Detect which cell encompasses the target text, then output its [X, Y] center coordinate. 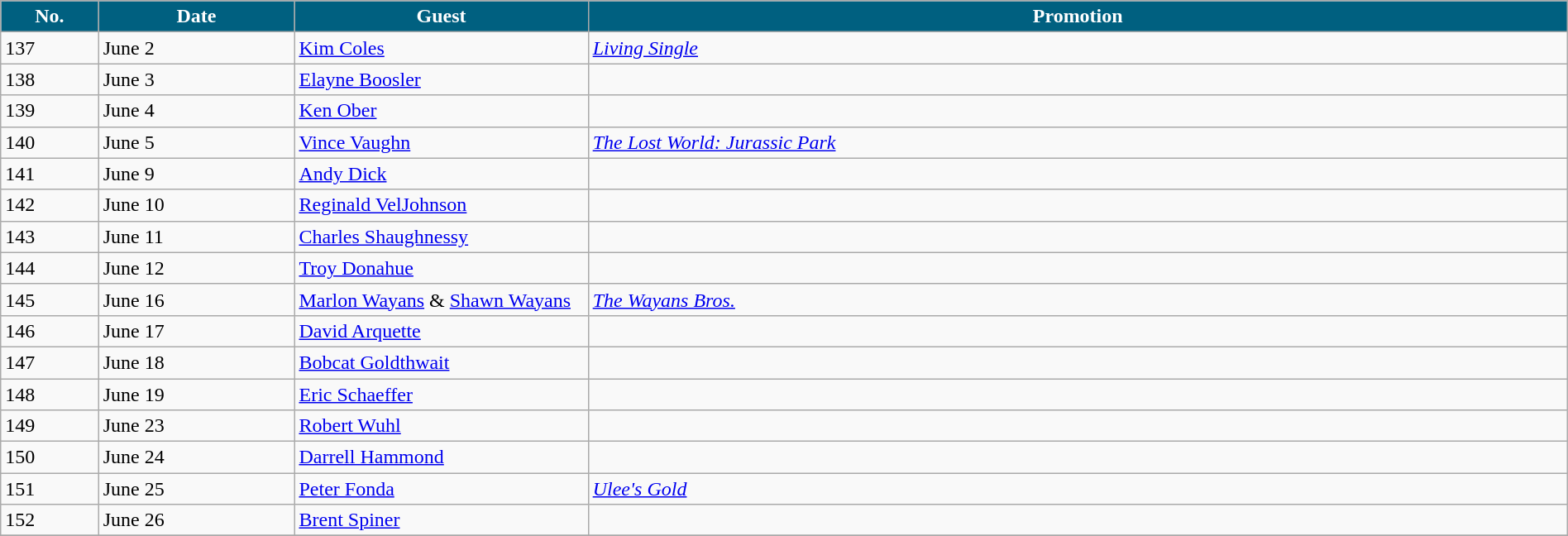
Eric Schaeffer [442, 395]
Ken Ober [442, 111]
June 4 [197, 111]
June 3 [197, 79]
No. [50, 17]
June 2 [197, 48]
Robert Wuhl [442, 426]
Reginald VelJohnson [442, 205]
Ulee's Gold [1078, 489]
June 9 [197, 174]
149 [50, 426]
Peter Fonda [442, 489]
140 [50, 142]
138 [50, 79]
142 [50, 205]
June 23 [197, 426]
Andy Dick [442, 174]
June 24 [197, 457]
June 26 [197, 520]
Troy Donahue [442, 268]
June 25 [197, 489]
Kim Coles [442, 48]
Living Single [1078, 48]
Marlon Wayans & Shawn Wayans [442, 299]
137 [50, 48]
Date [197, 17]
152 [50, 520]
June 16 [197, 299]
Guest [442, 17]
The Lost World: Jurassic Park [1078, 142]
Darrell Hammond [442, 457]
Elayne Boosler [442, 79]
June 18 [197, 362]
145 [50, 299]
David Arquette [442, 331]
June 11 [197, 237]
Bobcat Goldthwait [442, 362]
The Wayans Bros. [1078, 299]
151 [50, 489]
147 [50, 362]
June 17 [197, 331]
141 [50, 174]
146 [50, 331]
Charles Shaughnessy [442, 237]
June 10 [197, 205]
144 [50, 268]
June 12 [197, 268]
Vince Vaughn [442, 142]
150 [50, 457]
Promotion [1078, 17]
139 [50, 111]
Brent Spiner [442, 520]
June 19 [197, 395]
June 5 [197, 142]
148 [50, 395]
143 [50, 237]
